Pinpoint the cell where the given text exists, returning its [X, Y] midpoint coordinate. 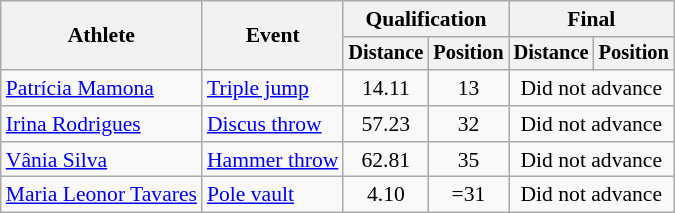
Qualification [426, 19]
Hammer throw [272, 160]
Discus throw [272, 124]
14.11 [386, 88]
57.23 [386, 124]
Athlete [102, 36]
Pole vault [272, 195]
35 [468, 160]
Patrícia Mamona [102, 88]
Irina Rodrigues [102, 124]
Maria Leonor Tavares [102, 195]
Event [272, 36]
13 [468, 88]
62.81 [386, 160]
Vânia Silva [102, 160]
32 [468, 124]
=31 [468, 195]
Triple jump [272, 88]
4.10 [386, 195]
Final [592, 19]
